Detect which cell encompasses the target text, then output its [X, Y] center coordinate. 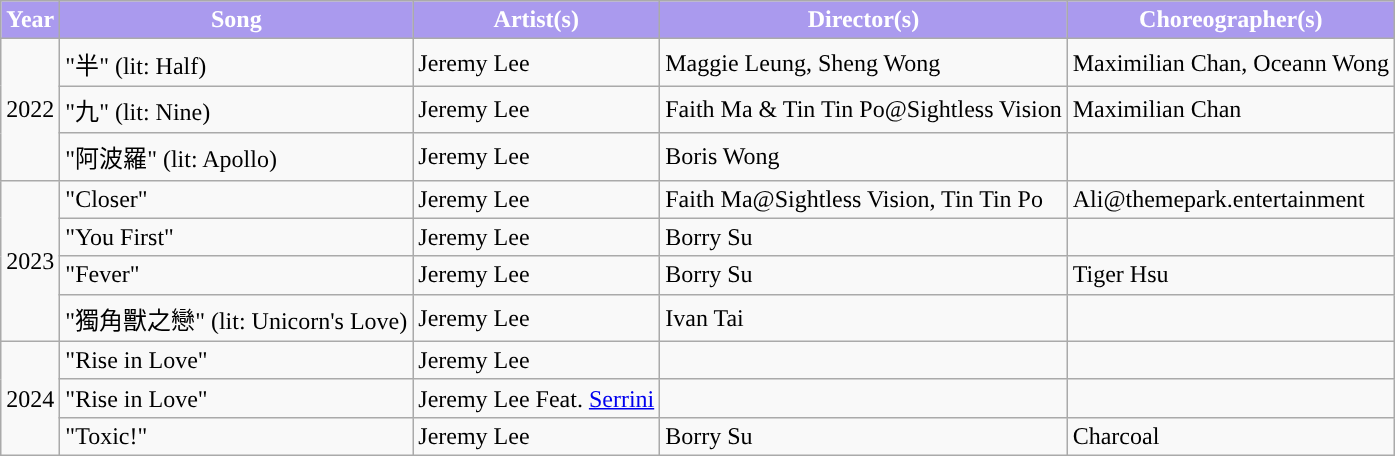
Jeremy Lee Feat. Serrini [536, 398]
Ali@themepark.entertainment [1230, 199]
Maximilian Chan [1230, 110]
2023 [30, 260]
Maximilian Chan, Oceann Wong [1230, 62]
Director(s) [864, 20]
"獨角獸之戀" (lit: Unicorn's Love) [236, 318]
Artist(s) [536, 20]
Ivan Tai [864, 318]
"You First" [236, 237]
Maggie Leung, Sheng Wong [864, 62]
Faith Ma@Sightless Vision, Tin Tin Po [864, 199]
"半" (lit: Half) [236, 62]
Faith Ma & Tin Tin Po@Sightless Vision [864, 110]
Year [30, 20]
"Fever" [236, 275]
Choreographer(s) [1230, 20]
Charcoal [1230, 436]
"Toxic!" [236, 436]
"阿波羅" (lit: Apollo) [236, 156]
Song [236, 20]
"Closer" [236, 199]
2022 [30, 110]
"九" (lit: Nine) [236, 110]
Boris Wong [864, 156]
Tiger Hsu [1230, 275]
2024 [30, 398]
